Find where the given text appears and provide that cell's center as [X, Y] coordinate. 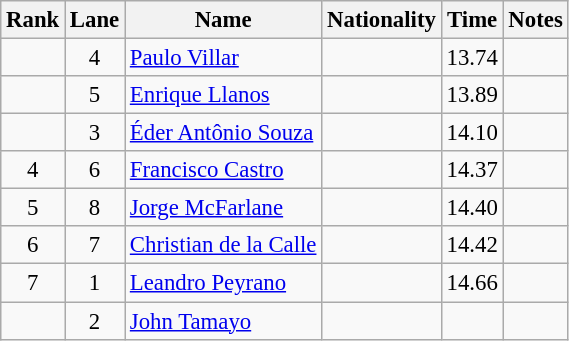
John Tamayo [224, 321]
Enrique Llanos [224, 95]
13.74 [472, 58]
Paulo Villar [224, 58]
Rank [33, 20]
Name [224, 20]
3 [95, 133]
14.42 [472, 245]
Jorge McFarlane [224, 208]
Francisco Castro [224, 170]
14.40 [472, 208]
14.10 [472, 133]
Nationality [382, 20]
13.89 [472, 95]
1 [95, 283]
8 [95, 208]
Time [472, 20]
Notes [536, 20]
Christian de la Calle [224, 245]
14.37 [472, 170]
Lane [95, 20]
Leandro Peyrano [224, 283]
Éder Antônio Souza [224, 133]
14.66 [472, 283]
2 [95, 321]
